Extract the [X, Y] coordinate from the center of the cell holding the provided text.  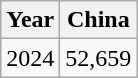
China [98, 20]
Year [30, 20]
2024 [30, 58]
52,659 [98, 58]
